Identify which cell holds the provided text, then report its (x, y) central coordinate. 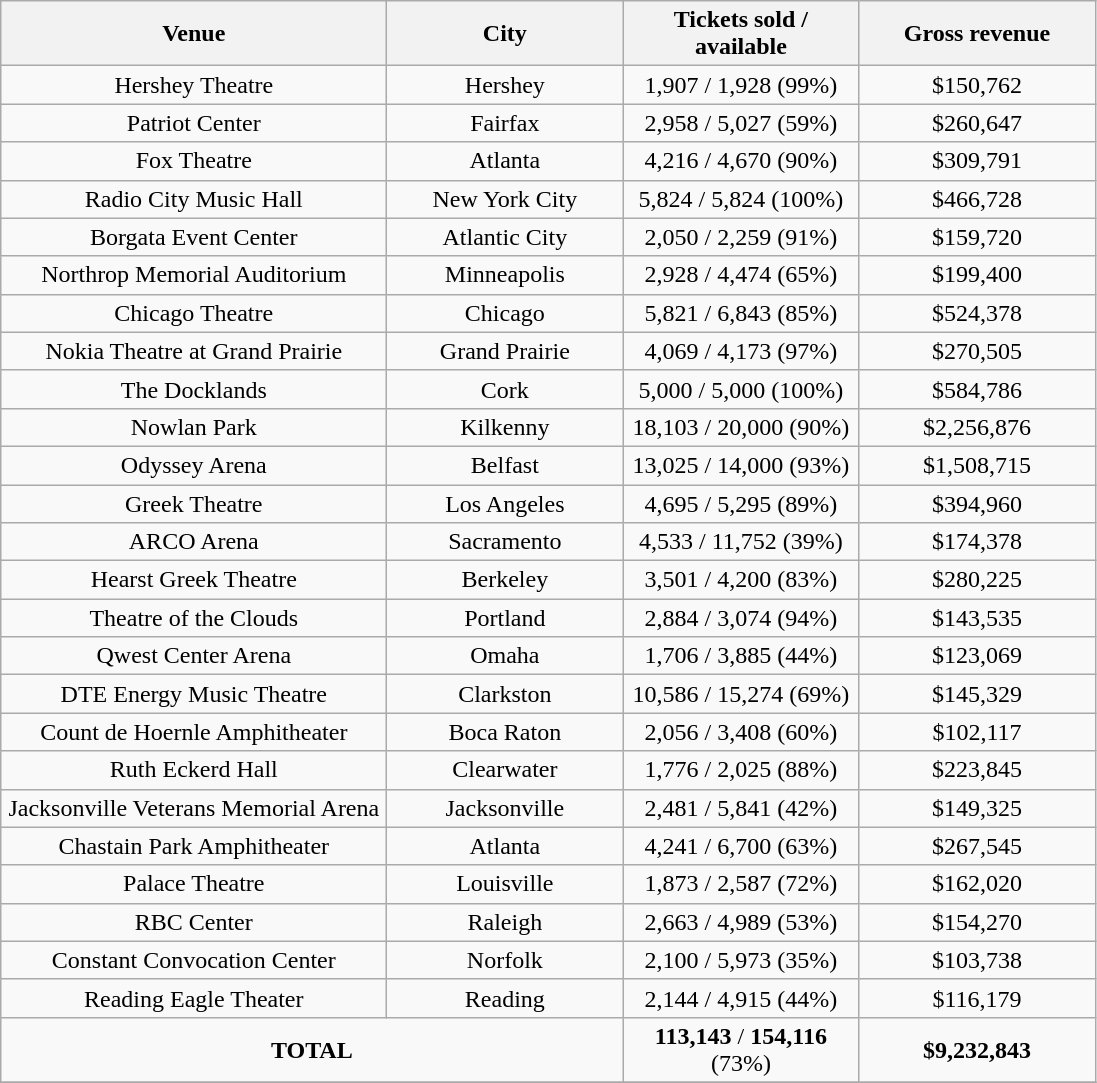
2,481 / 5,841 (42%) (741, 808)
10,586 / 15,274 (69%) (741, 694)
2,958 / 5,027 (59%) (741, 123)
18,103 / 20,000 (90%) (741, 427)
2,100 / 5,973 (35%) (741, 960)
$584,786 (977, 389)
$102,117 (977, 732)
Chicago (505, 313)
Hershey (505, 85)
$524,378 (977, 313)
New York City (505, 199)
4,069 / 4,173 (97%) (741, 351)
Venue (194, 34)
$280,225 (977, 580)
Reading Eagle Theater (194, 998)
ARCO Arena (194, 542)
$267,545 (977, 846)
1,776 / 2,025 (88%) (741, 770)
2,884 / 3,074 (94%) (741, 618)
Qwest Center Arena (194, 656)
Jacksonville (505, 808)
Kilkenny (505, 427)
Chicago Theatre (194, 313)
Reading (505, 998)
Count de Hoernle Amphitheater (194, 732)
1,873 / 2,587 (72%) (741, 884)
Nowlan Park (194, 427)
$159,720 (977, 237)
Jacksonville Veterans Memorial Arena (194, 808)
Chastain Park Amphitheater (194, 846)
Palace Theatre (194, 884)
$270,505 (977, 351)
$394,960 (977, 503)
Omaha (505, 656)
$154,270 (977, 922)
4,695 / 5,295 (89%) (741, 503)
$149,325 (977, 808)
Fox Theatre (194, 161)
$9,232,843 (977, 1050)
5,000 / 5,000 (100%) (741, 389)
Belfast (505, 465)
City (505, 34)
1,706 / 3,885 (44%) (741, 656)
DTE Energy Music Theatre (194, 694)
2,928 / 4,474 (65%) (741, 275)
Grand Prairie (505, 351)
5,821 / 6,843 (85%) (741, 313)
Louisville (505, 884)
$1,508,715 (977, 465)
Los Angeles (505, 503)
Tickets sold / available (741, 34)
Odyssey Arena (194, 465)
Cork (505, 389)
Nokia Theatre at Grand Prairie (194, 351)
RBC Center (194, 922)
4,241 / 6,700 (63%) (741, 846)
Hershey Theatre (194, 85)
$123,069 (977, 656)
TOTAL (312, 1050)
Greek Theatre (194, 503)
$260,647 (977, 123)
Raleigh (505, 922)
13,025 / 14,000 (93%) (741, 465)
$103,738 (977, 960)
$162,020 (977, 884)
Northrop Memorial Auditorium (194, 275)
Portland (505, 618)
Fairfax (505, 123)
Ruth Eckerd Hall (194, 770)
Norfolk (505, 960)
Gross revenue (977, 34)
2,663 / 4,989 (53%) (741, 922)
Radio City Music Hall (194, 199)
$116,179 (977, 998)
2,144 / 4,915 (44%) (741, 998)
$309,791 (977, 161)
4,533 / 11,752 (39%) (741, 542)
3,501 / 4,200 (83%) (741, 580)
Hearst Greek Theatre (194, 580)
The Docklands (194, 389)
5,824 / 5,824 (100%) (741, 199)
$223,845 (977, 770)
Constant Convocation Center (194, 960)
Clearwater (505, 770)
Berkeley (505, 580)
4,216 / 4,670 (90%) (741, 161)
2,050 / 2,259 (91%) (741, 237)
Minneapolis (505, 275)
$2,256,876 (977, 427)
1,907 / 1,928 (99%) (741, 85)
Clarkston (505, 694)
$145,329 (977, 694)
$174,378 (977, 542)
$199,400 (977, 275)
Patriot Center (194, 123)
Theatre of the Clouds (194, 618)
$466,728 (977, 199)
Sacramento (505, 542)
Atlantic City (505, 237)
Borgata Event Center (194, 237)
$143,535 (977, 618)
2,056 / 3,408 (60%) (741, 732)
113,143 / 154,116 (73%) (741, 1050)
$150,762 (977, 85)
Boca Raton (505, 732)
